For the text-containing cell, return its midpoint in (X, Y) coordinate format. 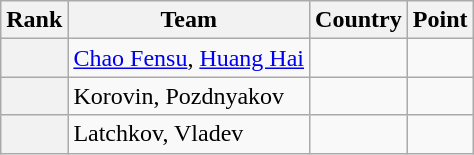
Chao Fensu, Huang Hai (189, 58)
Latchkov, Vladev (189, 134)
Country (359, 20)
Point (440, 20)
Korovin, Pozdnyakov (189, 96)
Rank (34, 20)
Team (189, 20)
